Provide the [X, Y] coordinate of the cell's center where the given text is located.  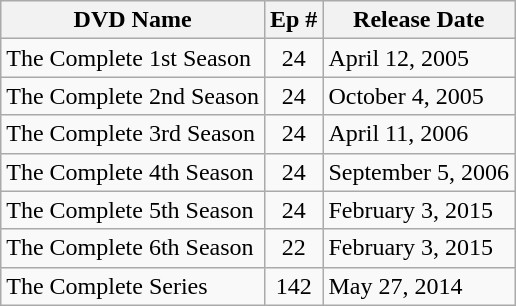
The Complete 5th Season [133, 210]
May 27, 2014 [419, 286]
22 [293, 248]
April 12, 2005 [419, 58]
Release Date [419, 20]
April 11, 2006 [419, 134]
The Complete Series [133, 286]
DVD Name [133, 20]
The Complete 6th Season [133, 248]
September 5, 2006 [419, 172]
Ep # [293, 20]
The Complete 4th Season [133, 172]
The Complete 2nd Season [133, 96]
The Complete 1st Season [133, 58]
142 [293, 286]
The Complete 3rd Season [133, 134]
October 4, 2005 [419, 96]
